Determine the (x, y) coordinate at the center of the cell enclosing the given text.  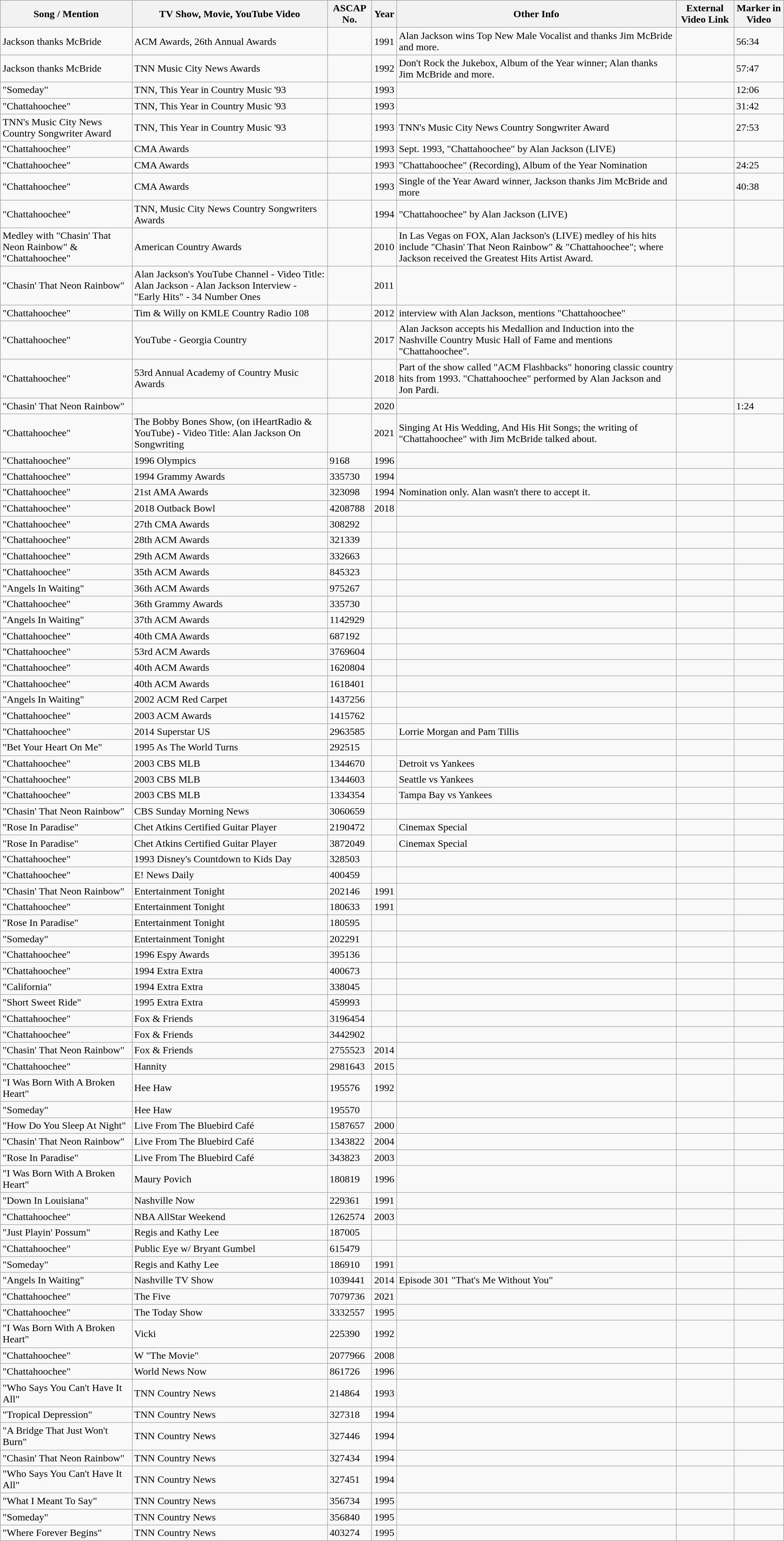
Alan Jackson accepts his Medallion and Induction into the Nashville Country Music Hall of Fame and mentions "Chattahoochee". (536, 340)
202146 (350, 891)
2020 (384, 406)
400459 (350, 875)
Tim & Willy on KMLE Country Radio 108 (230, 313)
21st AMA Awards (230, 492)
TV Show, Movie, YouTube Video (230, 14)
Don't Rock the Jukebox, Album of the Year winner; Alan thanks Jim McBride and more. (536, 69)
"How Do You Sleep At Night" (66, 1125)
Detroit vs Yankees (536, 763)
1344670 (350, 763)
American Country Awards (230, 247)
1995 As The World Turns (230, 747)
459993 (350, 1003)
214864 (350, 1393)
27:53 (759, 127)
TNN, Music City News Country Songwriters Awards (230, 214)
"Chattahoochee" by Alan Jackson (LIVE) (536, 214)
327446 (350, 1436)
202291 (350, 939)
1993 Disney's Countdown to Kids Day (230, 859)
2012 (384, 313)
195576 (350, 1088)
Year (384, 14)
"Just Playin' Possum" (66, 1233)
1620804 (350, 668)
7079736 (350, 1296)
53rd ACM Awards (230, 652)
1334354 (350, 795)
28th ACM Awards (230, 540)
Other Info (536, 14)
2981643 (350, 1066)
2010 (384, 247)
ASCAP No. (350, 14)
3442902 (350, 1034)
NBA AllStar Weekend (230, 1217)
Seattle vs Yankees (536, 779)
2008 (384, 1355)
2755523 (350, 1050)
Medley with "Chasin' That Neon Rainbow" & "Chattahoochee" (66, 247)
2014 Superstar US (230, 732)
186910 (350, 1264)
3872049 (350, 843)
Marker in Video (759, 14)
180595 (350, 923)
1344603 (350, 779)
"Tropical Depression" (66, 1414)
321339 (350, 540)
356734 (350, 1501)
1415762 (350, 716)
2077966 (350, 1355)
Episode 301 "That's Me Without You" (536, 1280)
36th Grammy Awards (230, 604)
Singing At His Wedding, And His Hit Songs; the writing of "Chattahoochee" with Jim McBride talked about. (536, 433)
3196454 (350, 1019)
24:25 (759, 165)
36th ACM Awards (230, 588)
2190472 (350, 827)
Vicki (230, 1334)
1:24 (759, 406)
"Short Sweet Ride" (66, 1003)
The Bobby Bones Show, (on iHeartRadio & YouTube) - Video Title: Alan Jackson On Songwriting (230, 433)
975267 (350, 588)
Song / Mention (66, 14)
308292 (350, 524)
Nomination only. Alan wasn't there to accept it. (536, 492)
CBS Sunday Morning News (230, 811)
12:06 (759, 90)
180633 (350, 907)
Public Eye w/ Bryant Gumbel (230, 1249)
338045 (350, 987)
327318 (350, 1414)
Hannity (230, 1066)
Lorrie Morgan and Pam Tillis (536, 732)
Tampa Bay vs Yankees (536, 795)
2963585 (350, 732)
395136 (350, 955)
The Today Show (230, 1312)
327451 (350, 1480)
2017 (384, 340)
356840 (350, 1517)
40th CMA Awards (230, 636)
332663 (350, 556)
56:34 (759, 41)
2003 ACM Awards (230, 716)
403274 (350, 1533)
3332557 (350, 1312)
343823 (350, 1158)
1343822 (350, 1141)
Sept. 1993, "Chattahoochee" by Alan Jackson (LIVE) (536, 149)
"Bet Your Heart On Me" (66, 747)
YouTube - Georgia Country (230, 340)
2004 (384, 1141)
29th ACM Awards (230, 556)
4208788 (350, 508)
2015 (384, 1066)
World News Now (230, 1371)
187005 (350, 1233)
292515 (350, 747)
1262574 (350, 1217)
1994 Grammy Awards (230, 476)
3769604 (350, 652)
225390 (350, 1334)
2000 (384, 1125)
Single of the Year Award winner, Jackson thanks Jim McBride and more (536, 187)
195570 (350, 1109)
1618401 (350, 684)
1437256 (350, 700)
328503 (350, 859)
1996 Olympics (230, 460)
Alan Jackson wins Top New Male Vocalist and thanks Jim McBride and more. (536, 41)
Alan Jackson's YouTube Channel - Video Title: Alan Jackson - Alan Jackson Interview - "Early Hits" - 34 Number Ones (230, 285)
"What I Meant To Say" (66, 1501)
2018 Outback Bowl (230, 508)
interview with Alan Jackson, mentions "Chattahoochee" (536, 313)
External Video Link (705, 14)
Nashville TV Show (230, 1280)
"Chattahoochee" (Recording), Album of the Year Nomination (536, 165)
1587657 (350, 1125)
35th ACM Awards (230, 572)
53rd Annual Academy of Country Music Awards (230, 379)
Maury Povich (230, 1179)
1142929 (350, 620)
57:47 (759, 69)
2011 (384, 285)
Nashville Now (230, 1201)
687192 (350, 636)
1996 Espy Awards (230, 955)
"California" (66, 987)
31:42 (759, 106)
229361 (350, 1201)
E! News Daily (230, 875)
3060659 (350, 811)
ACM Awards, 26th Annual Awards (230, 41)
27th CMA Awards (230, 524)
TNN Music City News Awards (230, 69)
327434 (350, 1458)
37th ACM Awards (230, 620)
845323 (350, 572)
400673 (350, 971)
Part of the show called "ACM Flashbacks" honoring classic country hits from 1993. "Chattahoochee" performed by Alan Jackson and Jon Pardi. (536, 379)
1995 Extra Extra (230, 1003)
"Where Forever Begins" (66, 1533)
9168 (350, 460)
323098 (350, 492)
40:38 (759, 187)
861726 (350, 1371)
2002 ACM Red Carpet (230, 700)
The Five (230, 1296)
W "The Movie" (230, 1355)
"Down In Louisiana" (66, 1201)
"A Bridge That Just Won't Burn" (66, 1436)
615479 (350, 1249)
1039441 (350, 1280)
180819 (350, 1179)
